Identify which cell holds the provided text, then report its [X, Y] central coordinate. 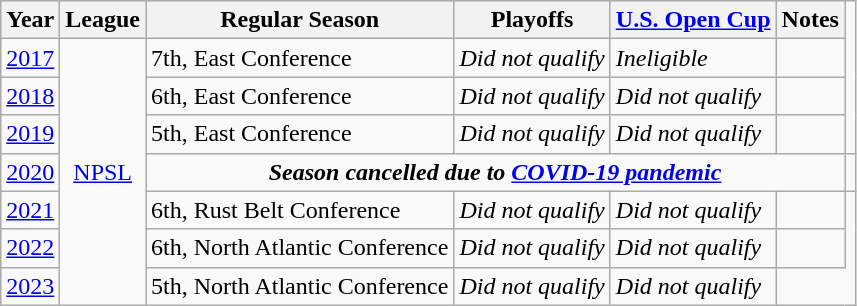
Ineligible [693, 58]
6th, North Atlantic Conference [300, 248]
2021 [30, 210]
5th, North Atlantic Conference [300, 286]
5th, East Conference [300, 134]
NPSL [103, 172]
2017 [30, 58]
Regular Season [300, 20]
2018 [30, 96]
6th, East Conference [300, 96]
2020 [30, 172]
2019 [30, 134]
Playoffs [532, 20]
Notes [810, 20]
2022 [30, 248]
U.S. Open Cup [693, 20]
2023 [30, 286]
7th, East Conference [300, 58]
6th, Rust Belt Conference [300, 210]
Season cancelled due to COVID-19 pandemic [496, 172]
League [103, 20]
Year [30, 20]
